Return the [X, Y] coordinate for the center point of the cell that contains the specified text.  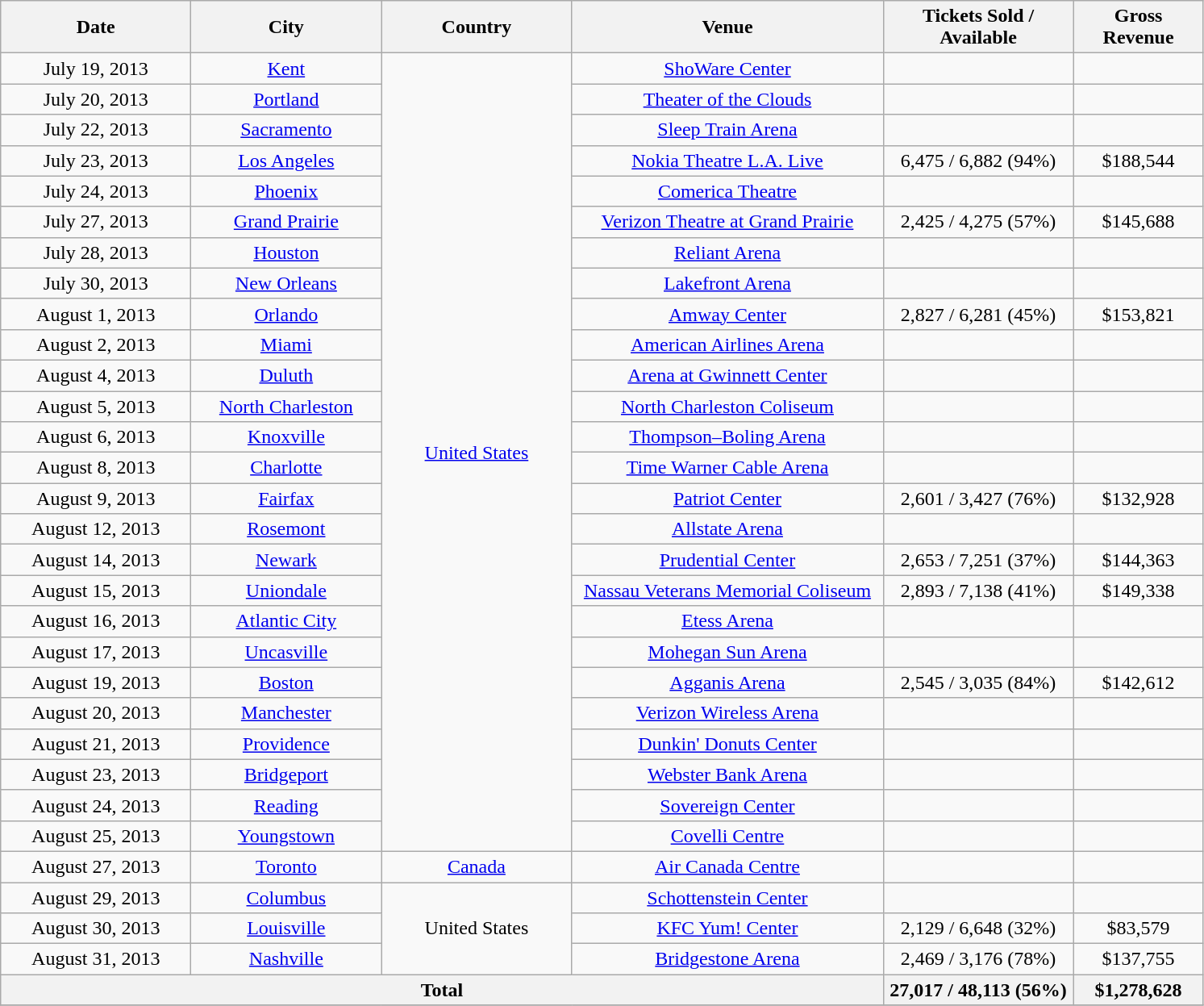
Youngstown [286, 836]
August 25, 2013 [96, 836]
Portland [286, 99]
Sovereign Center [727, 805]
Verizon Theatre at Grand Prairie [727, 222]
August 17, 2013 [96, 652]
Country [477, 27]
Schottenstein Center [727, 898]
$145,688 [1139, 222]
July 20, 2013 [96, 99]
Uncasville [286, 652]
Boston [286, 682]
Prudential Center [727, 560]
Lakefront Arena [727, 283]
Fairfax [286, 499]
Gross Revenue [1139, 27]
Rosemont [286, 529]
Nashville [286, 959]
Grand Prairie [286, 222]
2,469 / 3,176 (78%) [978, 959]
Patriot Center [727, 499]
$144,363 [1139, 560]
Etess Arena [727, 621]
2,601 / 3,427 (76%) [978, 499]
2,893 / 7,138 (41%) [978, 591]
2,827 / 6,281 (45%) [978, 314]
6,475 / 6,882 (94%) [978, 161]
Los Angeles [286, 161]
Arena at Gwinnett Center [727, 375]
2,129 / 6,648 (32%) [978, 929]
August 9, 2013 [96, 499]
Miami [286, 344]
$137,755 [1139, 959]
Tickets Sold / Available [978, 27]
2,545 / 3,035 (84%) [978, 682]
Theater of the Clouds [727, 99]
August 24, 2013 [96, 805]
Toronto [286, 866]
Bridgeport [286, 774]
Louisville [286, 929]
Date [96, 27]
Nokia Theatre L.A. Live [727, 161]
August 23, 2013 [96, 774]
August 19, 2013 [96, 682]
North Charleston [286, 406]
Agganis Arena [727, 682]
August 27, 2013 [96, 866]
North Charleston Coliseum [727, 406]
Covelli Centre [727, 836]
American Airlines Arena [727, 344]
August 14, 2013 [96, 560]
Columbus [286, 898]
August 21, 2013 [96, 744]
July 19, 2013 [96, 69]
Nassau Veterans Memorial Coliseum [727, 591]
July 23, 2013 [96, 161]
August 29, 2013 [96, 898]
August 2, 2013 [96, 344]
August 16, 2013 [96, 621]
July 30, 2013 [96, 283]
Orlando [286, 314]
Knoxville [286, 437]
Houston [286, 253]
$132,928 [1139, 499]
Total [442, 990]
Bridgestone Arena [727, 959]
$149,338 [1139, 591]
Dunkin' Donuts Center [727, 744]
2,425 / 4,275 (57%) [978, 222]
Duluth [286, 375]
New Orleans [286, 283]
July 27, 2013 [96, 222]
$83,579 [1139, 929]
August 6, 2013 [96, 437]
July 24, 2013 [96, 191]
$142,612 [1139, 682]
July 28, 2013 [96, 253]
August 12, 2013 [96, 529]
KFC Yum! Center [727, 929]
August 1, 2013 [96, 314]
Allstate Arena [727, 529]
August 31, 2013 [96, 959]
Amway Center [727, 314]
Sacramento [286, 130]
$1,278,628 [1139, 990]
Comerica Theatre [727, 191]
Mohegan Sun Arena [727, 652]
Manchester [286, 713]
August 8, 2013 [96, 468]
ShoWare Center [727, 69]
27,017 / 48,113 (56%) [978, 990]
2,653 / 7,251 (37%) [978, 560]
City [286, 27]
Time Warner Cable Arena [727, 468]
Verizon Wireless Arena [727, 713]
Atlantic City [286, 621]
$188,544 [1139, 161]
Venue [727, 27]
August 4, 2013 [96, 375]
Air Canada Centre [727, 866]
$153,821 [1139, 314]
August 20, 2013 [96, 713]
Charlotte [286, 468]
Webster Bank Arena [727, 774]
Phoenix [286, 191]
August 15, 2013 [96, 591]
August 5, 2013 [96, 406]
Kent [286, 69]
Providence [286, 744]
August 30, 2013 [96, 929]
Thompson–Boling Arena [727, 437]
Reading [286, 805]
July 22, 2013 [96, 130]
Sleep Train Arena [727, 130]
Newark [286, 560]
Canada [477, 866]
Reliant Arena [727, 253]
Uniondale [286, 591]
